Provide the [x, y] coordinate of the cell's center where the given text is located.  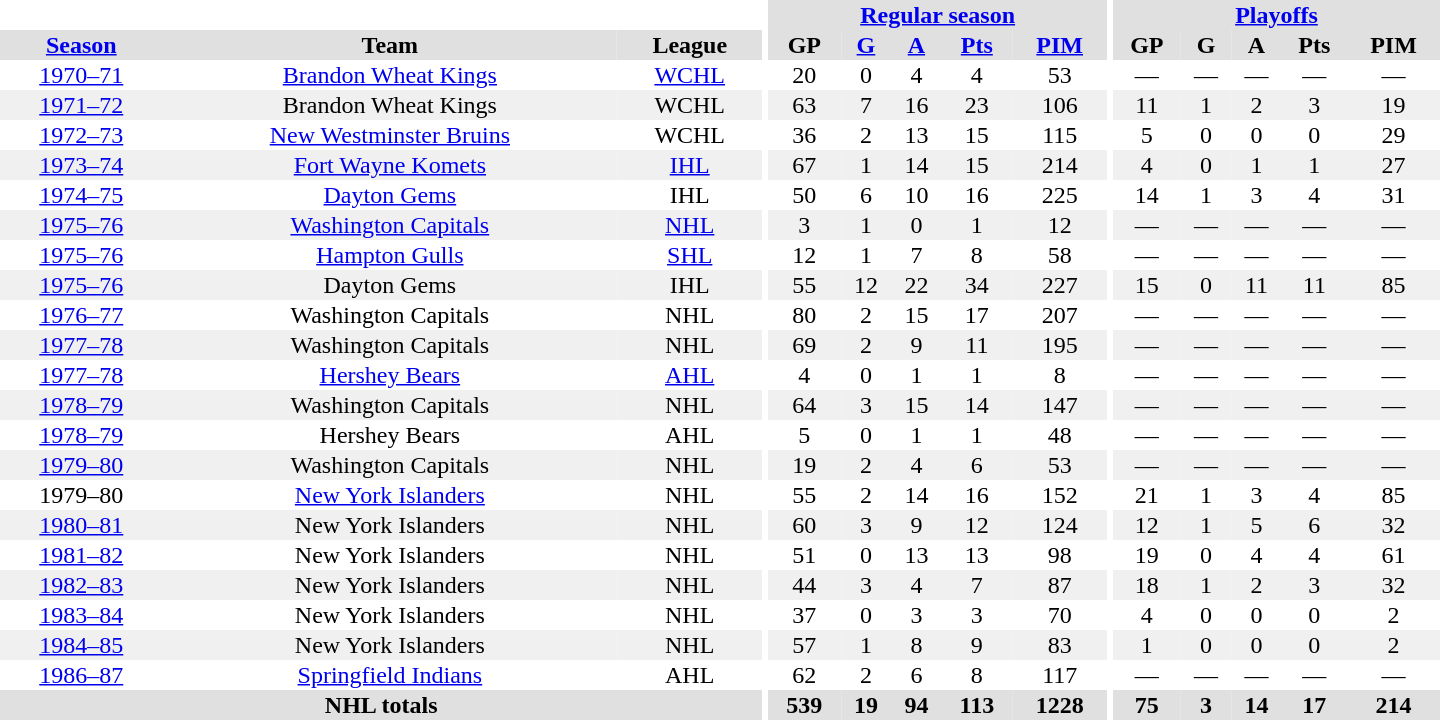
69 [804, 345]
50 [804, 195]
League [690, 45]
83 [1060, 645]
1986–87 [82, 675]
115 [1060, 135]
1974–75 [82, 195]
75 [1147, 705]
64 [804, 405]
10 [916, 195]
225 [1060, 195]
Fort Wayne Komets [390, 165]
New Westminster Bruins [390, 135]
70 [1060, 615]
Regular season [938, 15]
195 [1060, 345]
21 [1147, 495]
117 [1060, 675]
106 [1060, 105]
51 [804, 555]
20 [804, 75]
94 [916, 705]
Season [82, 45]
36 [804, 135]
61 [1394, 555]
27 [1394, 165]
87 [1060, 585]
37 [804, 615]
67 [804, 165]
113 [977, 705]
60 [804, 525]
1981–82 [82, 555]
57 [804, 645]
29 [1394, 135]
1983–84 [82, 615]
1970–71 [82, 75]
34 [977, 285]
NHL totals [381, 705]
63 [804, 105]
1228 [1060, 705]
1984–85 [82, 645]
1982–83 [82, 585]
80 [804, 315]
1971–72 [82, 105]
58 [1060, 255]
1973–74 [82, 165]
1972–73 [82, 135]
Springfield Indians [390, 675]
18 [1147, 585]
Team [390, 45]
152 [1060, 495]
SHL [690, 255]
23 [977, 105]
1980–81 [82, 525]
22 [916, 285]
31 [1394, 195]
207 [1060, 315]
227 [1060, 285]
48 [1060, 435]
124 [1060, 525]
44 [804, 585]
98 [1060, 555]
Playoffs [1276, 15]
62 [804, 675]
539 [804, 705]
147 [1060, 405]
Hampton Gulls [390, 255]
1976–77 [82, 315]
